From the cell containing the given text, extract its center point as [x, y] coordinate. 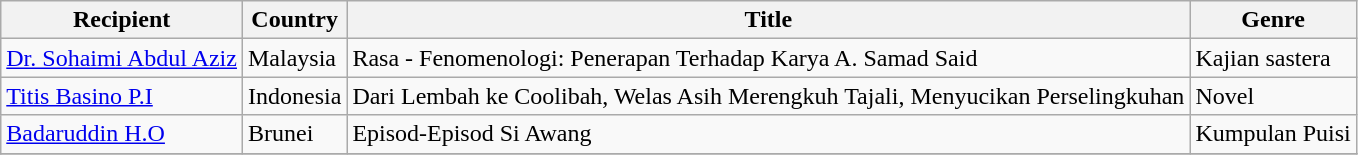
Dari Lembah ke Coolibah, Welas Asih Merengkuh Tajali, Menyucikan Perselingkuhan [768, 96]
Country [294, 20]
Recipient [122, 20]
Malaysia [294, 58]
Kajian sastera [1273, 58]
Dr. Sohaimi Abdul Aziz [122, 58]
Badaruddin H.O [122, 134]
Brunei [294, 134]
Title [768, 20]
Rasa - Fenomenologi: Penerapan Terhadap Karya A. Samad Said [768, 58]
Titis Basino P.I [122, 96]
Novel [1273, 96]
Genre [1273, 20]
Kumpulan Puisi [1273, 134]
Episod-Episod Si Awang [768, 134]
Indonesia [294, 96]
